Find where the given text appears and provide that cell's center as [x, y] coordinate. 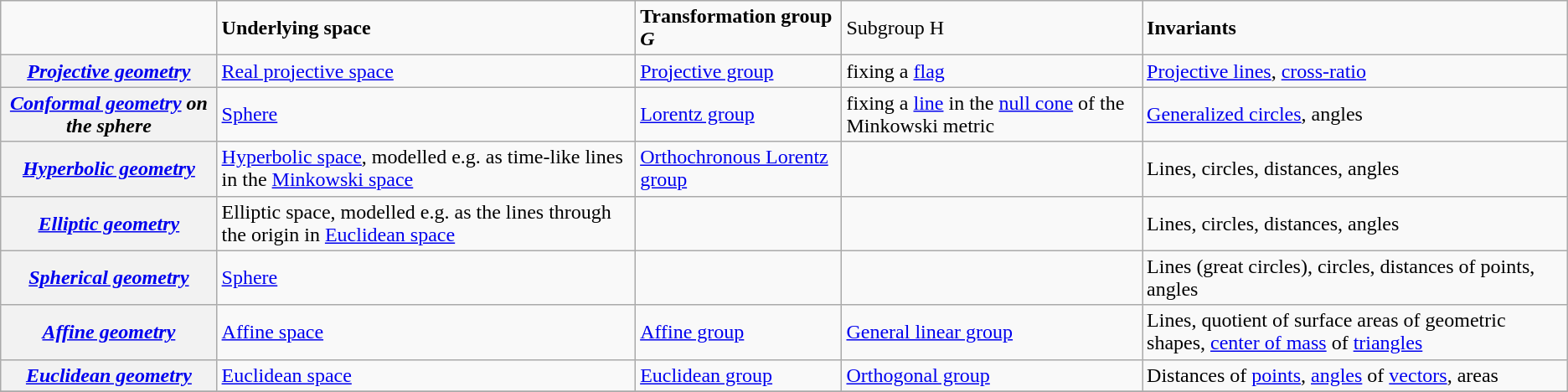
Conformal geometry on the sphere [109, 114]
Euclidean group [739, 375]
Affine geometry [109, 332]
Projective group [739, 71]
Spherical geometry [109, 278]
Euclidean space [426, 375]
Orthochronous Lorentz group [739, 169]
Hyperbolic space, modelled e.g. as time-like lines in the Minkowski space [426, 169]
Lines, quotient of surface areas of geometric shapes, center of mass of triangles [1355, 332]
fixing a flag [992, 71]
Lorentz group [739, 114]
Projective geometry [109, 71]
General linear group [992, 332]
Real projective space [426, 71]
Lines (great circles), circles, distances of points, angles [1355, 278]
Affine space [426, 332]
Projective lines, cross-ratio [1355, 71]
fixing a line in the null cone of the Minkowski metric [992, 114]
Elliptic space, modelled e.g. as the lines through the origin in Euclidean space [426, 223]
Affine group [739, 332]
Transformation group G [739, 28]
Generalized circles, angles [1355, 114]
Orthogonal group [992, 375]
Elliptic geometry [109, 223]
Invariants [1355, 28]
Hyperbolic geometry [109, 169]
Underlying space [426, 28]
Euclidean geometry [109, 375]
Distances of points, angles of vectors, areas [1355, 375]
Subgroup H [992, 28]
